For the text-containing cell, return its midpoint in [X, Y] coordinate format. 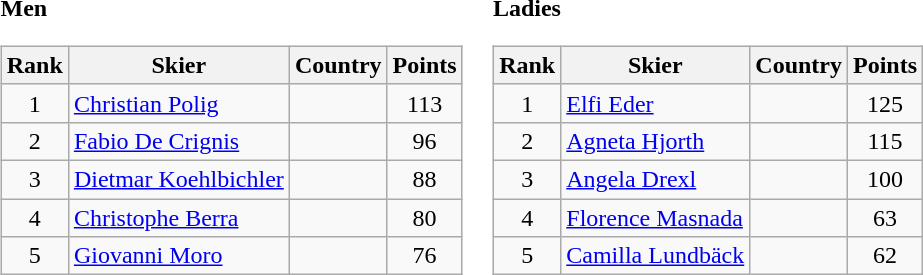
Fabio De Crignis [178, 141]
Dietmar Koehlbichler [178, 179]
Christian Polig [178, 103]
80 [424, 217]
Christophe Berra [178, 217]
96 [424, 141]
Florence Masnada [656, 217]
100 [886, 179]
Angela Drexl [656, 179]
Elfi Eder [656, 103]
63 [886, 217]
113 [424, 103]
115 [886, 141]
76 [424, 256]
Agneta Hjorth [656, 141]
Camilla Lundbäck [656, 256]
88 [424, 179]
125 [886, 103]
Giovanni Moro [178, 256]
62 [886, 256]
